Search for the cell housing the specified text and yield its (X, Y) center coordinate. 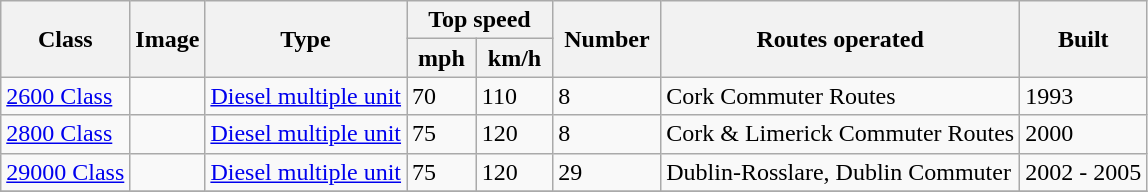
2600 Class (66, 96)
Dublin-Rosslare, Dublin Commuter (840, 172)
70 (442, 96)
Built (1084, 39)
Number (607, 39)
Image (168, 39)
Routes operated (840, 39)
2800 Class (66, 134)
Top speed (480, 20)
mph (442, 58)
110 (514, 96)
Type (306, 39)
2000 (1084, 134)
Cork Commuter Routes (840, 96)
2002 - 2005 (1084, 172)
29 (607, 172)
km/h (514, 58)
1993 (1084, 96)
29000 Class (66, 172)
Cork & Limerick Commuter Routes (840, 134)
Class (66, 39)
